Extract the [x, y] coordinate from the center of the cell holding the provided text.  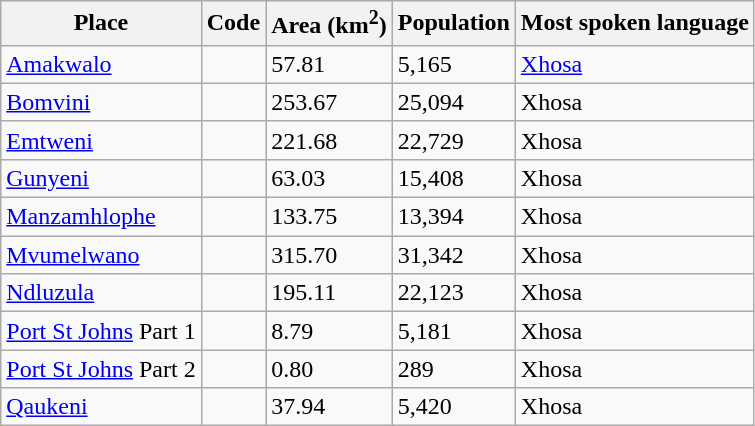
253.67 [330, 102]
25,094 [454, 102]
315.70 [330, 255]
31,342 [454, 255]
Port St Johns Part 1 [101, 331]
22,123 [454, 293]
22,729 [454, 140]
Ndluzula [101, 293]
5,165 [454, 64]
Qaukeni [101, 407]
15,408 [454, 178]
5,420 [454, 407]
Amakwalo [101, 64]
Most spoken language [634, 24]
63.03 [330, 178]
Manzamhlophe [101, 217]
Code [233, 24]
8.79 [330, 331]
Bomvini [101, 102]
57.81 [330, 64]
133.75 [330, 217]
Place [101, 24]
37.94 [330, 407]
221.68 [330, 140]
Emtweni [101, 140]
Area (km2) [330, 24]
5,181 [454, 331]
0.80 [330, 369]
Port St Johns Part 2 [101, 369]
195.11 [330, 293]
13,394 [454, 217]
Mvumelwano [101, 255]
289 [454, 369]
Gunyeni [101, 178]
Population [454, 24]
